For the text-containing cell, return its midpoint in (x, y) coordinate format. 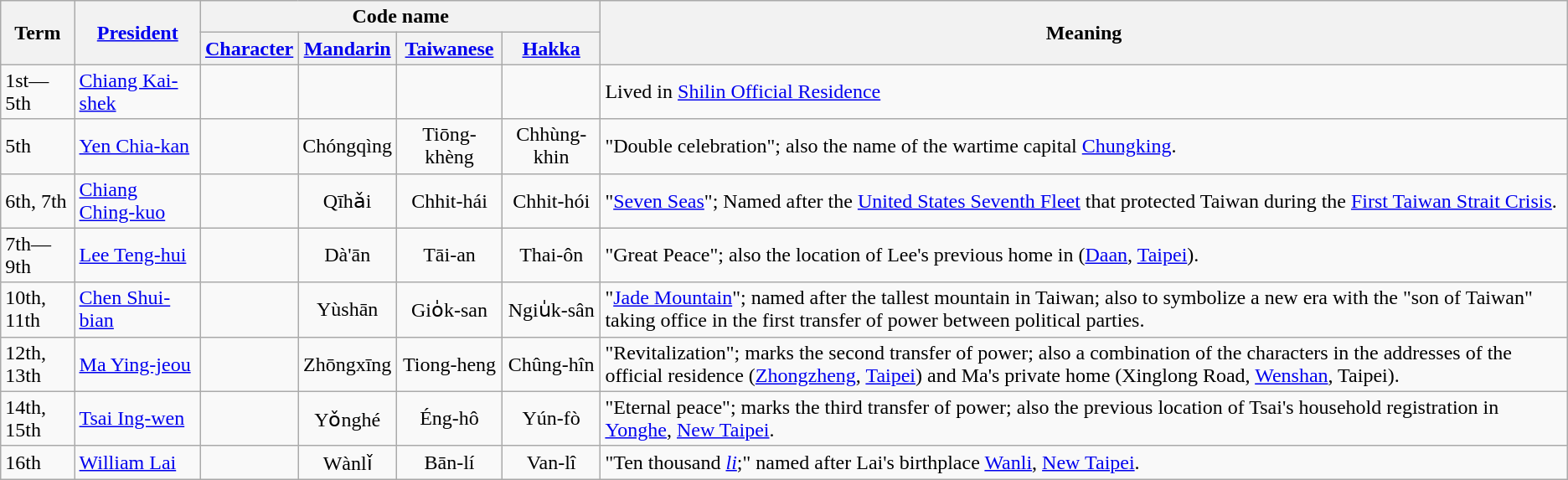
Yen Chia-kan (137, 146)
Dà'ān (348, 255)
Meaning (1084, 33)
Tsai Ing-wen (137, 419)
Wànlǐ (348, 462)
Chiang Kai-shek (137, 92)
Character (249, 49)
Gio̍k-san (450, 310)
Chhit-hói (551, 201)
Chen Shui-bian (137, 310)
Yùshān (348, 310)
16th (38, 462)
12th, 13th (38, 364)
"Ten thousand li;" named after Lai's birthplace Wanli, New Taipei. (1084, 462)
Chûng-hîn (551, 364)
Lived in Shilin Official Residence (1084, 92)
Éng-hô (450, 419)
Zhōngxīng (348, 364)
Tiong-heng (450, 364)
Taiwanese (450, 49)
Tiōng-khèng (450, 146)
"Eternal peace"; marks the third transfer of power; also the previous location of Tsai's household registration in Yonghe, New Taipei. (1084, 419)
President (137, 33)
"Great Peace"; also the location of Lee's previous home in (Daan, Taipei). (1084, 255)
Chhit-hái (450, 201)
Code name (400, 17)
"Double celebration"; also the name of the wartime capital Chungking. (1084, 146)
Yún-fò (551, 419)
Thai-ôn (551, 255)
1st—5th (38, 92)
"Seven Seas"; Named after the United States Seventh Fleet that protected Taiwan during the First Taiwan Strait Crisis. (1084, 201)
Bān-lí (450, 462)
Chóngqìng (348, 146)
Ngiu̍k-sân (551, 310)
Qīhǎi (348, 201)
10th, 11th (38, 310)
Hakka (551, 49)
6th, 7th (38, 201)
Term (38, 33)
Chhùng-khin (551, 146)
Chiang Ching-kuo (137, 201)
Tāi-an (450, 255)
William Lai (137, 462)
5th (38, 146)
7th—9th (38, 255)
14th, 15th (38, 419)
Lee Teng-hui (137, 255)
Van-lî (551, 462)
Yǒnghé (348, 419)
Ma Ying-jeou (137, 364)
Mandarin (348, 49)
